Return the (x, y) coordinate for the center point of the cell that contains the specified text.  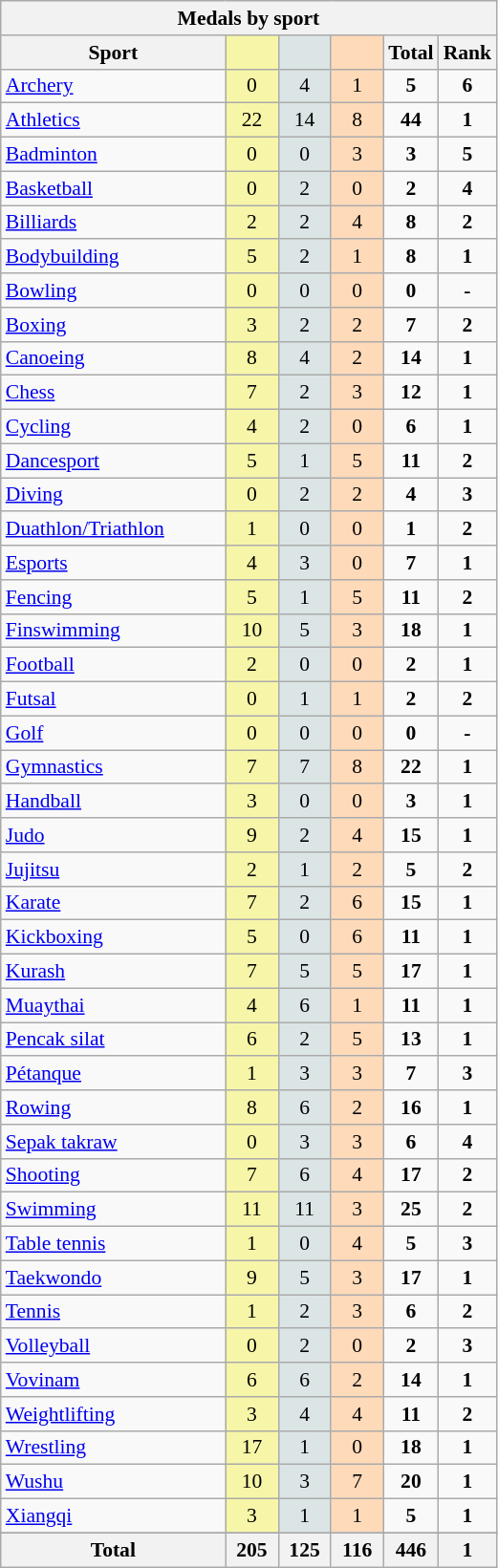
Sepak takraw (113, 1142)
Taekwondo (113, 1278)
Shooting (113, 1175)
Billiards (113, 223)
Football (113, 665)
Medals by sport (249, 18)
Sport (113, 53)
446 (411, 1550)
Badminton (113, 155)
Esports (113, 563)
Kurash (113, 972)
116 (357, 1550)
25 (411, 1210)
125 (304, 1550)
Archery (113, 86)
Karate (113, 903)
Tennis (113, 1312)
Volleyball (113, 1346)
Finswimming (113, 631)
Rowing (113, 1107)
Muaythai (113, 1005)
Futsal (113, 699)
Weightlifting (113, 1414)
Duathlon/Triathlon (113, 529)
Dancesport (113, 461)
Basketball (113, 188)
44 (411, 120)
Golf (113, 733)
Athletics (113, 120)
Vovinam (113, 1380)
205 (252, 1550)
Pétanque (113, 1074)
Rank (468, 53)
Chess (113, 393)
13 (411, 1040)
Handball (113, 802)
Table tennis (113, 1244)
Kickboxing (113, 937)
Pencak silat (113, 1040)
20 (411, 1482)
Canoeing (113, 358)
Bowling (113, 290)
Bodybuilding (113, 257)
Wrestling (113, 1448)
16 (411, 1107)
Diving (113, 495)
Gymnastics (113, 767)
Xiangqi (113, 1516)
Swimming (113, 1210)
Jujitsu (113, 870)
Boxing (113, 325)
Cycling (113, 427)
Judo (113, 835)
12 (411, 393)
Fencing (113, 597)
Wushu (113, 1482)
